Return [x, y] of the center of cell containing provided text 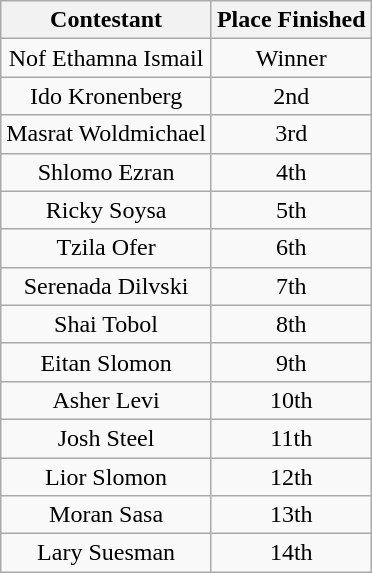
4th [291, 172]
3rd [291, 134]
2nd [291, 96]
Place Finished [291, 20]
Josh Steel [106, 438]
Shlomo Ezran [106, 172]
13th [291, 515]
Ricky Soysa [106, 210]
5th [291, 210]
8th [291, 324]
Winner [291, 58]
Masrat Woldmichael [106, 134]
12th [291, 477]
Shai Tobol [106, 324]
Contestant [106, 20]
6th [291, 248]
Lior Slomon [106, 477]
Tzila Ofer [106, 248]
Eitan Slomon [106, 362]
9th [291, 362]
Nof Ethamna Ismail [106, 58]
11th [291, 438]
7th [291, 286]
Lary Suesman [106, 553]
14th [291, 553]
Ido Kronenberg [106, 96]
Moran Sasa [106, 515]
Serenada Dilvski [106, 286]
Asher Levi [106, 400]
10th [291, 400]
